Locate the cell with the specified text and output its (x, y) center coordinate. 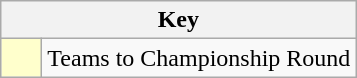
Key (178, 20)
Teams to Championship Round (199, 58)
